Return (x, y) of the center of cell containing provided text 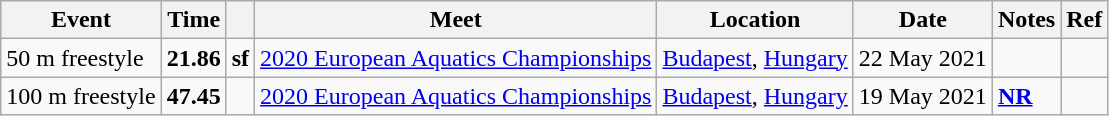
47.45 (194, 96)
NR (1026, 96)
Event (81, 20)
50 m freestyle (81, 58)
22 May 2021 (922, 58)
Notes (1026, 20)
Date (922, 20)
21.86 (194, 58)
Meet (456, 20)
Location (755, 20)
Time (194, 20)
100 m freestyle (81, 96)
sf (240, 58)
19 May 2021 (922, 96)
Ref (1084, 20)
